From the cell containing the given text, extract its center point as (X, Y) coordinate. 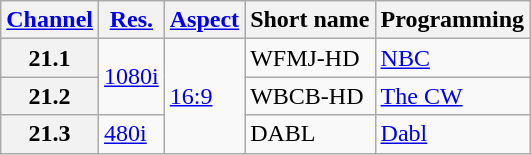
1080i (132, 77)
480i (132, 134)
Channel (50, 20)
Res. (132, 20)
21.3 (50, 134)
Programming (452, 20)
21.2 (50, 96)
The CW (452, 96)
WBCB-HD (310, 96)
NBC (452, 58)
Dabl (452, 134)
DABL (310, 134)
16:9 (204, 96)
21.1 (50, 58)
Aspect (204, 20)
WFMJ-HD (310, 58)
Short name (310, 20)
